For the text-containing cell, return its midpoint in (x, y) coordinate format. 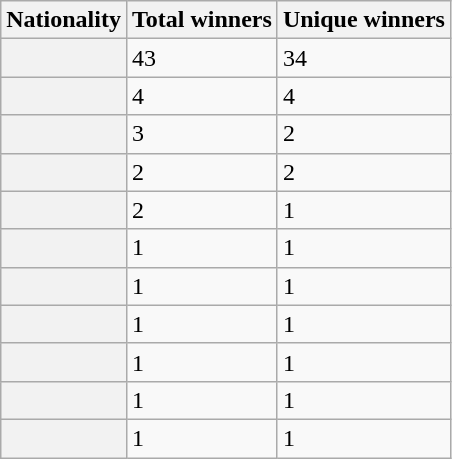
Nationality (64, 20)
Total winners (202, 20)
3 (202, 134)
Unique winners (364, 20)
34 (364, 58)
43 (202, 58)
